Output the (x, y) coordinate of the center of the cell containing the given text.  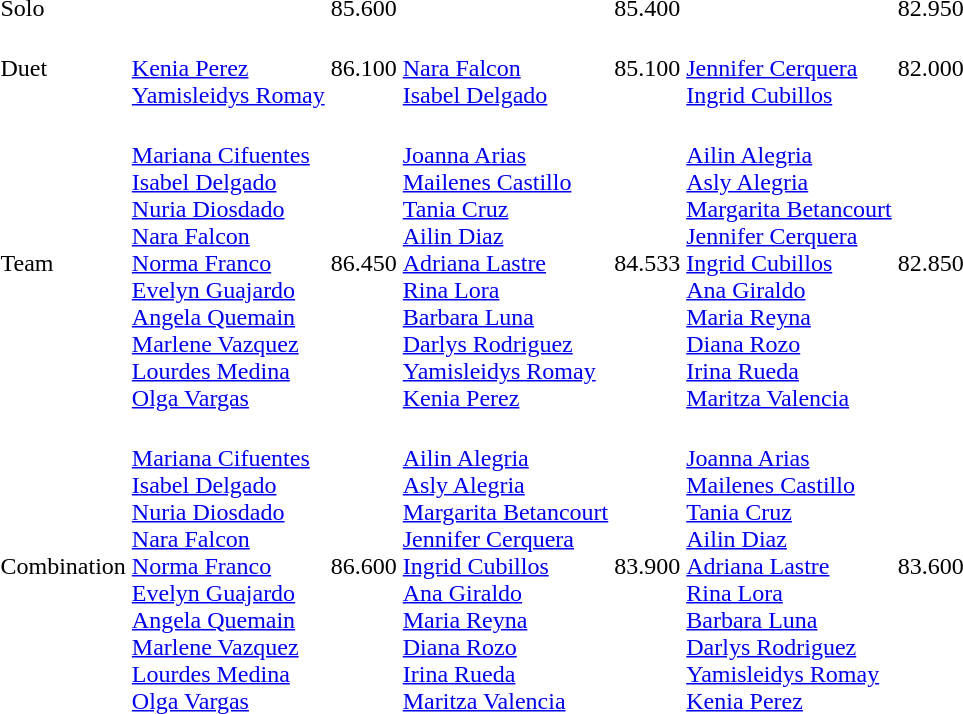
Mariana CifuentesIsabel DelgadoNuria DiosdadoNara FalconNorma FrancoEvelyn GuajardoAngela QuemainMarlene VazquezLourdes MedinaOlga Vargas (228, 263)
Ailin AlegriaAsly AlegriaMargarita BetancourtJennifer CerqueraIngrid CubillosAna GiraldoMaria ReynaDiana RozoIrina RuedaMaritza Valencia (789, 263)
84.533 (648, 263)
Jennifer CerqueraIngrid Cubillos (789, 68)
85.100 (648, 68)
Kenia PerezYamisleidys Romay (228, 68)
Nara FalconIsabel Delgado (505, 68)
Joanna AriasMailenes CastilloTania CruzAilin DiazAdriana LastreRina LoraBarbara LunaDarlys RodriguezYamisleidys RomayKenia Perez (505, 263)
86.100 (364, 68)
86.450 (364, 263)
